Determine the [X, Y] coordinate at the center of the cell enclosing the given text.  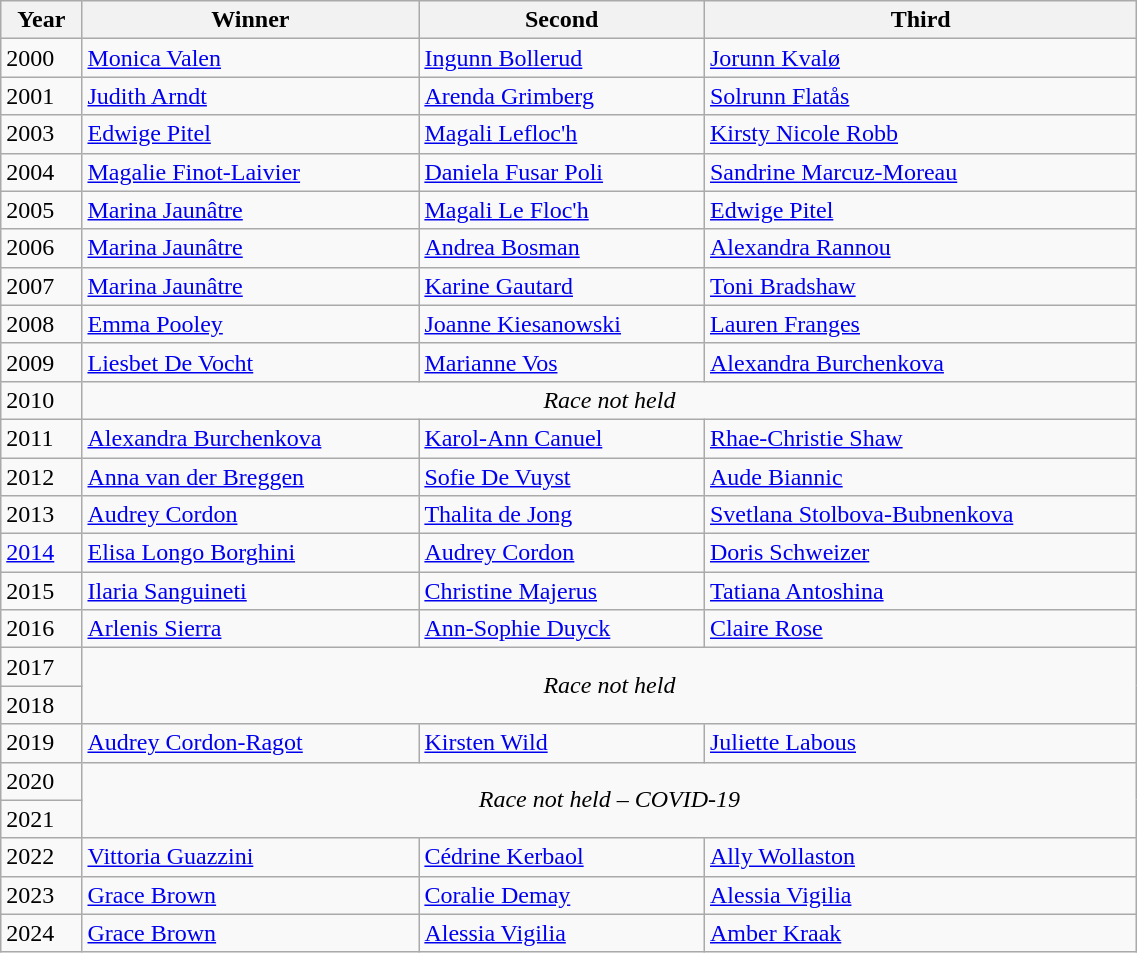
Elisa Longo Borghini [250, 553]
2009 [42, 362]
Karol-Ann Canuel [562, 438]
2023 [42, 895]
Magali Lefloc'h [562, 134]
2020 [42, 781]
Vittoria Guazzini [250, 857]
2024 [42, 933]
Ally Wollaston [920, 857]
Race not held – COVID-19 [610, 800]
2018 [42, 705]
Aude Biannic [920, 477]
Solrunn Flatås [920, 96]
Jorunn Kvalø [920, 58]
Winner [250, 20]
Karine Gautard [562, 286]
2010 [42, 400]
Sandrine Marcuz-Moreau [920, 172]
2001 [42, 96]
2014 [42, 553]
Lauren Franges [920, 324]
Coralie Demay [562, 895]
Andrea Bosman [562, 248]
2005 [42, 210]
Svetlana Stolbova-Bubnenkova [920, 515]
Kirsty Nicole Robb [920, 134]
2007 [42, 286]
2022 [42, 857]
Joanne Kiesanowski [562, 324]
2008 [42, 324]
Arenda Grimberg [562, 96]
Kirsten Wild [562, 743]
Audrey Cordon-Ragot [250, 743]
Year [42, 20]
2003 [42, 134]
Rhae-Christie Shaw [920, 438]
Third [920, 20]
Liesbet De Vocht [250, 362]
Emma Pooley [250, 324]
Magali Le Floc'h [562, 210]
Alexandra Rannou [920, 248]
2006 [42, 248]
2000 [42, 58]
2004 [42, 172]
Claire Rose [920, 629]
Toni Bradshaw [920, 286]
Doris Schweizer [920, 553]
Daniela Fusar Poli [562, 172]
Thalita de Jong [562, 515]
2011 [42, 438]
Juliette Labous [920, 743]
Ilaria Sanguineti [250, 591]
Sofie De Vuyst [562, 477]
Second [562, 20]
2021 [42, 819]
2016 [42, 629]
Monica Valen [250, 58]
Ann-Sophie Duyck [562, 629]
Christine Majerus [562, 591]
Arlenis Sierra [250, 629]
Anna van der Breggen [250, 477]
2019 [42, 743]
Marianne Vos [562, 362]
2012 [42, 477]
Ingunn Bollerud [562, 58]
2013 [42, 515]
Tatiana Antoshina [920, 591]
Judith Arndt [250, 96]
2017 [42, 667]
Cédrine Kerbaol [562, 857]
Magalie Finot-Laivier [250, 172]
Amber Kraak [920, 933]
2015 [42, 591]
